Scan for the cell matching the given text and deliver its [X, Y] coordinate at center. 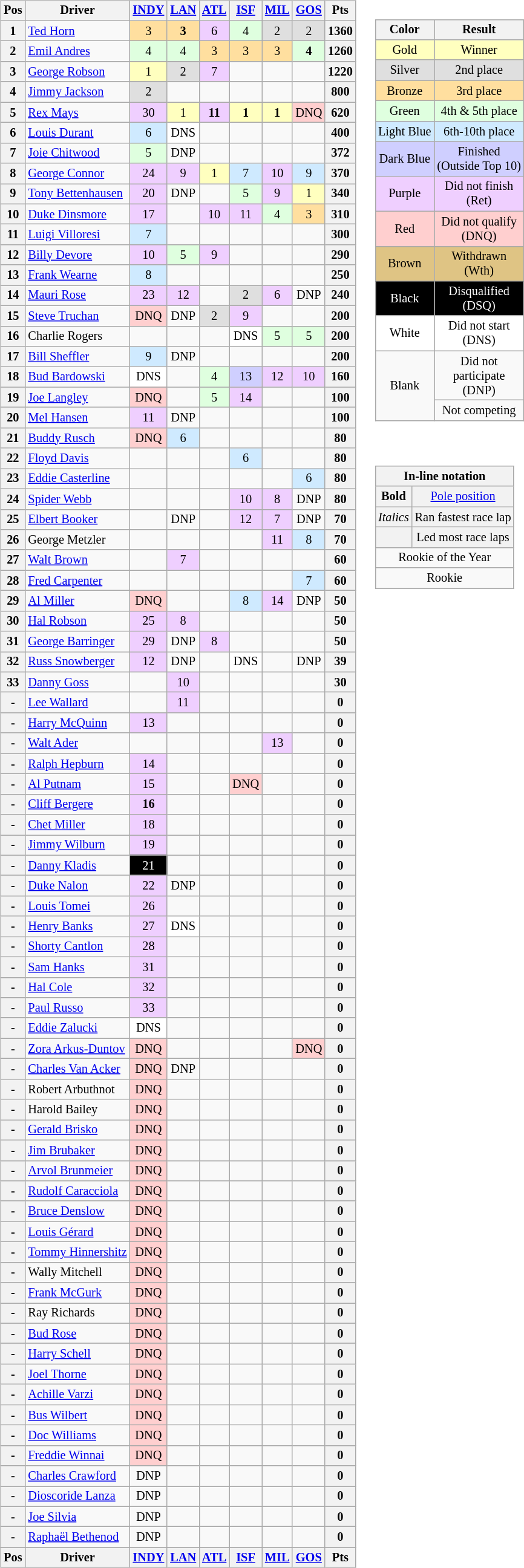
Rudolf Caracciola [77, 1191]
In-line notation [444, 477]
Ray Richards [77, 1313]
Light Blue [404, 131]
160 [340, 377]
Mel Hansen [77, 418]
Arvol Brunmeier [77, 1171]
Doc Williams [77, 1436]
800 [340, 92]
Green [404, 111]
Buddy Rusch [77, 438]
Bruce Denslow [77, 1211]
George Robson [77, 72]
240 [340, 296]
Hal Cole [77, 987]
Walt Brown [77, 560]
Not competing [479, 411]
372 [340, 153]
Harold Bailey [77, 1110]
310 [340, 214]
Withdrawn(Wth) [479, 264]
Charlie Rogers [77, 336]
400 [340, 133]
Blank [404, 386]
Duke Nalon [77, 886]
Joel Thorne [77, 1374]
Frank McGurk [77, 1293]
Louis Tomei [77, 906]
Color [404, 30]
370 [340, 174]
Charles Van Acker [77, 1069]
Red [404, 229]
Bus Wilbert [77, 1415]
Paul Russo [77, 1008]
Fred Carpenter [77, 581]
3rd place [479, 91]
Eddie Zalucki [77, 1028]
1360 [340, 31]
Tony Bettenhausen [77, 194]
Italics [393, 517]
White [404, 333]
Did notparticipate(DNP) [479, 376]
Rookie [444, 578]
Harry Schell [77, 1354]
Lee Wallard [77, 703]
George Barringer [77, 642]
Mauri Rose [77, 296]
Robert Arbuthnot [77, 1089]
Did not start(DNS) [479, 333]
Pole position [463, 496]
Duke Dinsmore [77, 214]
Rex Mays [77, 112]
Wally Mitchell [77, 1272]
Result [479, 30]
Freddie Winnai [77, 1456]
Al Putnam [77, 784]
Louis Gérard [77, 1232]
Jimmy Jackson [77, 92]
Russ Snowberger [77, 662]
Tommy Hinnershitz [77, 1252]
George Connor [77, 174]
Did not qualify(DNQ) [479, 229]
Charles Crawford [77, 1476]
Purple [404, 194]
Louis Durant [77, 133]
Ted Horn [77, 31]
Bud Bardowski [77, 377]
Billy Devore [77, 255]
Shorty Cantlon [77, 947]
Jimmy Wilburn [77, 845]
Frank Wearne [77, 275]
300 [340, 235]
Ralph Hepburn [77, 764]
620 [340, 112]
Did not finish(Ret) [479, 194]
Henry Banks [77, 926]
Silver [404, 70]
4th & 5th place [479, 111]
Finished(Outside Top 10) [479, 159]
340 [340, 194]
Led most race laps [463, 538]
6th-10th place [479, 131]
Steve Truchan [77, 316]
Hal Robson [77, 621]
250 [340, 275]
Al Miller [77, 601]
1260 [340, 51]
Winner [479, 50]
1220 [340, 72]
Harry McQuinn [77, 723]
Zora Arkus-Duntov [77, 1049]
Joie Chitwood [77, 153]
Jim Brubaker [77, 1150]
Ran fastest race lap [463, 517]
Achille Varzi [77, 1394]
Joe Silvia [77, 1517]
Disqualified(DSQ) [479, 299]
290 [340, 255]
Eddie Casterline [77, 479]
Sam Hanks [77, 967]
Chet Miller [77, 825]
Danny Kladis [77, 865]
Walt Ader [77, 743]
Raphaël Bethenod [77, 1537]
Cliff Bergere [77, 804]
Dioscoride Lanza [77, 1497]
Floyd Davis [77, 458]
Danny Goss [77, 682]
Gold [404, 50]
Bud Rose [77, 1333]
Emil Andres [77, 51]
39 [340, 662]
Bill Sheffler [77, 357]
Elbert Booker [77, 519]
Dark Blue [404, 159]
Bronze [404, 91]
Brown [404, 264]
Joe Langley [77, 397]
Rookie of the Year [444, 558]
Gerald Brisko [77, 1130]
Spider Webb [77, 499]
Luigi Villoresi [77, 235]
George Metzler [77, 540]
Black [404, 299]
2nd place [479, 70]
Bold [393, 496]
